Extract the [x, y] coordinate from the center of the cell holding the provided text.  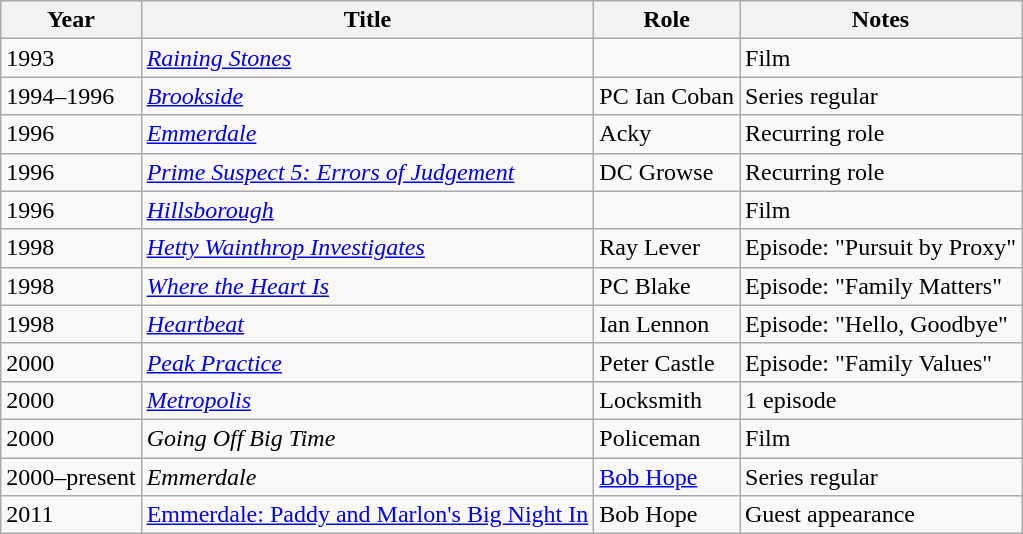
Year [71, 20]
PC Blake [667, 286]
2011 [71, 515]
Locksmith [667, 400]
Episode: "Hello, Goodbye" [881, 324]
Notes [881, 20]
Title [368, 20]
Peter Castle [667, 362]
Hillsborough [368, 210]
Emmerdale: Paddy and Marlon's Big Night In [368, 515]
Raining Stones [368, 58]
Episode: "Family Values" [881, 362]
Prime Suspect 5: Errors of Judgement [368, 172]
Ray Lever [667, 248]
Ian Lennon [667, 324]
Heartbeat [368, 324]
Brookside [368, 96]
Metropolis [368, 400]
1994–1996 [71, 96]
1993 [71, 58]
2000–present [71, 477]
Episode: "Pursuit by Proxy" [881, 248]
Where the Heart Is [368, 286]
1 episode [881, 400]
Policeman [667, 438]
Hetty Wainthrop Investigates [368, 248]
DC Growse [667, 172]
Going Off Big Time [368, 438]
Episode: "Family Matters" [881, 286]
Guest appearance [881, 515]
PC Ian Coban [667, 96]
Role [667, 20]
Peak Practice [368, 362]
Acky [667, 134]
